Locate the cell with the specified text and output its (x, y) center coordinate. 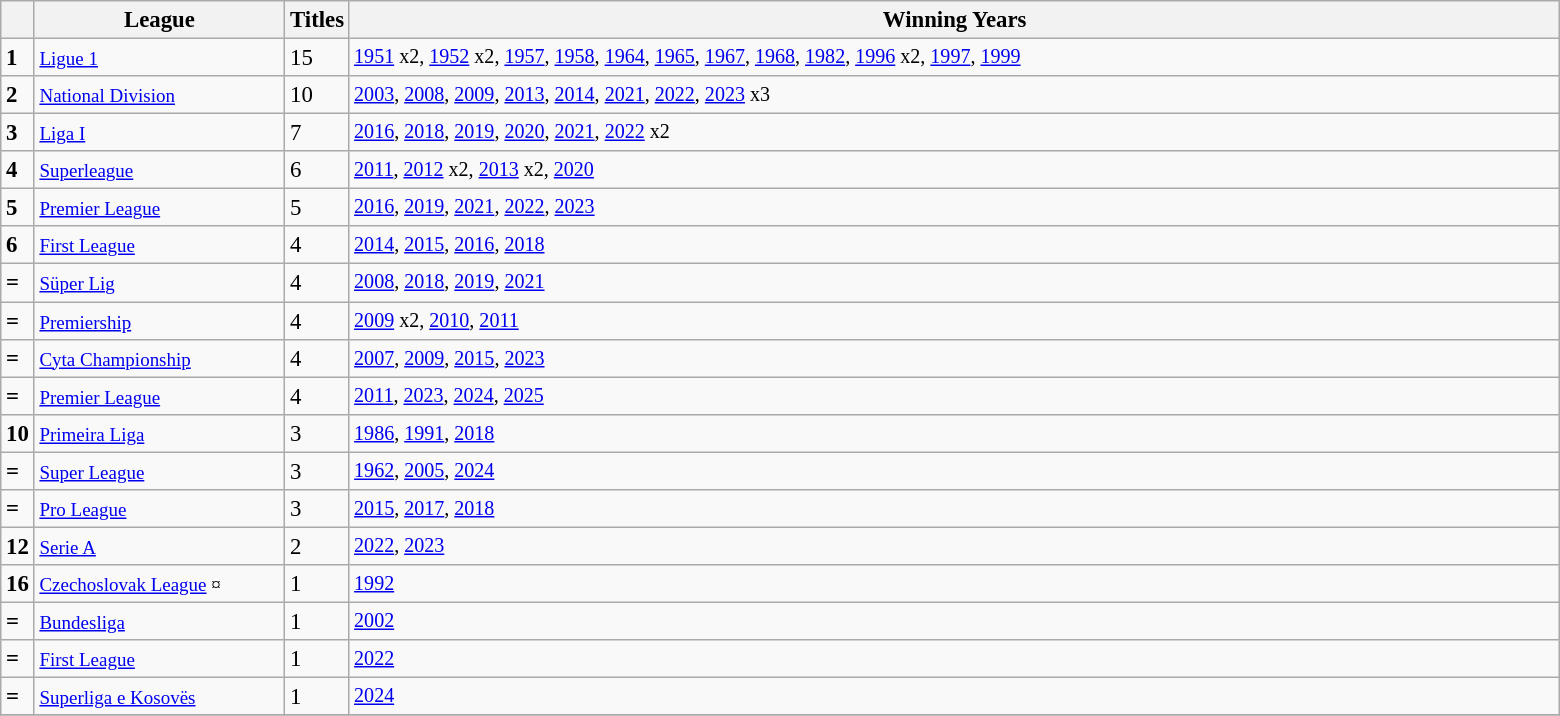
1986, 1991, 2018 (954, 433)
Czechoslovak League ¤ (160, 584)
Winning Years (954, 20)
Bundesliga (160, 621)
2011, 2012 x2, 2013 x2, 2020 (954, 170)
Superleague (160, 170)
2022, 2023 (954, 546)
2022 (954, 659)
Süper Lig (160, 283)
12 (18, 546)
1962, 2005, 2024 (954, 471)
7 (318, 133)
1992 (954, 584)
2014, 2015, 2016, 2018 (954, 245)
16 (18, 584)
2016, 2019, 2021, 2022, 2023 (954, 208)
Superliga e Kosovës (160, 697)
League (160, 20)
2007, 2009, 2015, 2023 (954, 358)
2015, 2017, 2018 (954, 509)
Titles (318, 20)
National Division (160, 95)
Primeira Liga (160, 433)
2024 (954, 697)
Liga I (160, 133)
2009 x2, 2010, 2011 (954, 321)
2008, 2018, 2019, 2021 (954, 283)
Ligue 1 (160, 58)
2003, 2008, 2009, 2013, 2014, 2021, 2022, 2023 x3 (954, 95)
Pro League (160, 509)
Super League (160, 471)
2002 (954, 621)
Cyta Championship (160, 358)
1951 x2, 1952 x2, 1957, 1958, 1964, 1965, 1967, 1968, 1982, 1996 x2, 1997, 1999 (954, 58)
Serie A (160, 546)
2016, 2018, 2019, 2020, 2021, 2022 x2 (954, 133)
Premiership (160, 321)
2011, 2023, 2024, 2025 (954, 396)
15 (318, 58)
